Determine the (x, y) coordinate at the center of the cell enclosing the given text.  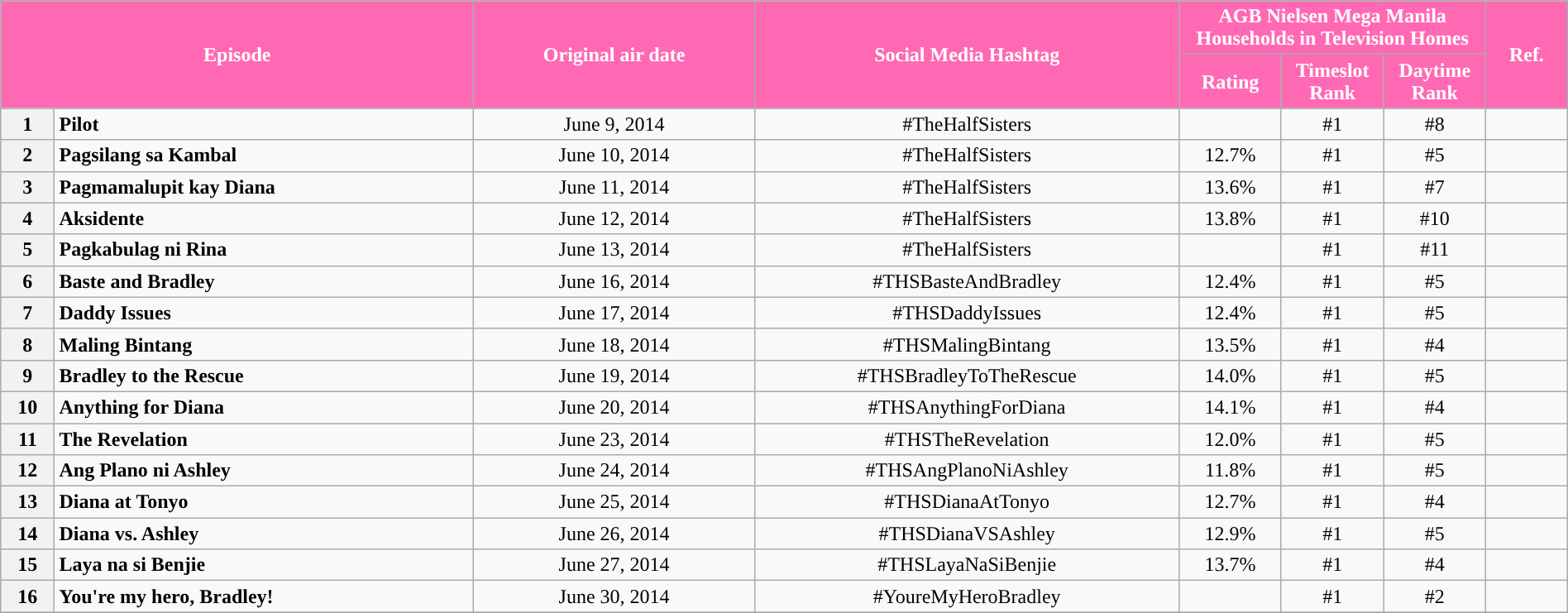
3 (28, 187)
Pilot (265, 124)
June 27, 2014 (614, 565)
Ref. (1527, 55)
AGB Nielsen Mega Manila Households in Television Homes (1333, 28)
Daddy Issues (265, 313)
June 25, 2014 (614, 502)
#8 (1435, 124)
Diana vs. Ashley (265, 534)
June 24, 2014 (614, 471)
9 (28, 376)
June 12, 2014 (614, 218)
Anything for Diana (265, 407)
7 (28, 313)
1 (28, 124)
June 10, 2014 (614, 156)
#THSDaddyIssues (966, 313)
June 19, 2014 (614, 376)
Pagkabulag ni Rina (265, 250)
6 (28, 281)
#THSDianaAtTonyo (966, 502)
June 16, 2014 (614, 281)
2 (28, 156)
#THSAngPlanoNiAshley (966, 471)
16 (28, 596)
June 13, 2014 (614, 250)
June 18, 2014 (614, 344)
Ang Plano ni Ashley (265, 471)
15 (28, 565)
14.0% (1231, 376)
Daytime Rank (1435, 81)
12.0% (1231, 439)
#THSDianaVSAshley (966, 534)
#2 (1435, 596)
Maling Bintang (265, 344)
13.5% (1231, 344)
Bradley to the Rescue (265, 376)
#THSBradleyToTheRescue (966, 376)
Episode (237, 55)
11.8% (1231, 471)
#THSAnythingForDiana (966, 407)
Pagmamalupit kay Diana (265, 187)
Aksidente (265, 218)
June 11, 2014 (614, 187)
4 (28, 218)
Pagsilang sa Kambal (265, 156)
June 9, 2014 (614, 124)
#THSTheRevelation (966, 439)
You're my hero, Bradley! (265, 596)
June 26, 2014 (614, 534)
12 (28, 471)
8 (28, 344)
June 17, 2014 (614, 313)
Diana at Tonyo (265, 502)
13.8% (1231, 218)
Rating (1231, 81)
13.6% (1231, 187)
13.7% (1231, 565)
14 (28, 534)
#11 (1435, 250)
14.1% (1231, 407)
10 (28, 407)
June 23, 2014 (614, 439)
5 (28, 250)
13 (28, 502)
#THSMalingBintang (966, 344)
June 30, 2014 (614, 596)
Baste and Bradley (265, 281)
Timeslot Rank (1332, 81)
11 (28, 439)
Laya na si Benjie (265, 565)
#7 (1435, 187)
#THSBasteAndBradley (966, 281)
Original air date (614, 55)
#YoureMyHeroBradley (966, 596)
#10 (1435, 218)
The Revelation (265, 439)
#THSLayaNaSiBenjie (966, 565)
June 20, 2014 (614, 407)
12.9% (1231, 534)
Social Media Hashtag (966, 55)
